From the cell containing the given text, extract its center point as (x, y) coordinate. 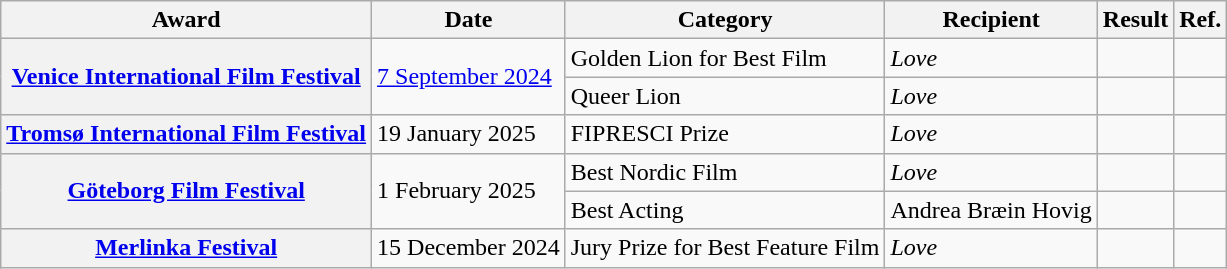
Göteborg Film Festival (186, 191)
Recipient (991, 20)
Ref. (1200, 20)
Date (469, 20)
Venice International Film Festival (186, 77)
Andrea Bræin Hovig (991, 210)
7 September 2024 (469, 77)
15 December 2024 (469, 248)
Merlinka Festival (186, 248)
Award (186, 20)
Category (725, 20)
1 February 2025 (469, 191)
FIPRESCI Prize (725, 134)
Golden Lion for Best Film (725, 58)
Queer Lion (725, 96)
19 January 2025 (469, 134)
Result (1135, 20)
Tromsø International Film Festival (186, 134)
Jury Prize for Best Feature Film (725, 248)
Best Acting (725, 210)
Best Nordic Film (725, 172)
